Output the (X, Y) coordinate of the center of the cell containing the given text.  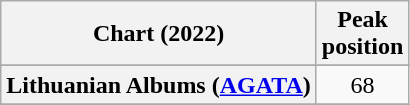
Lithuanian Albums (AGATA) (159, 85)
68 (362, 85)
Chart (2022) (159, 34)
Peakposition (362, 34)
